Capture the cell that displays the provided text and extract its (X, Y) central coordinate. 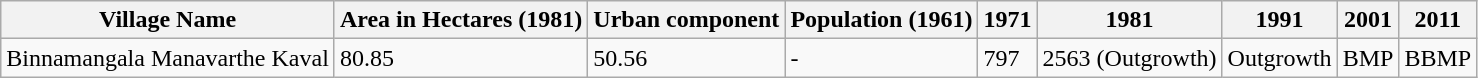
2011 (1438, 20)
Binnamangala Manavarthe Kaval (168, 58)
2001 (1368, 20)
Urban component (686, 20)
1981 (1130, 20)
BMP (1368, 58)
1991 (1280, 20)
- (882, 58)
2563 (Outgrowth) (1130, 58)
Village Name (168, 20)
Outgrowth (1280, 58)
Area in Hectares (1981) (460, 20)
Population (1961) (882, 20)
80.85 (460, 58)
1971 (1008, 20)
50.56 (686, 58)
797 (1008, 58)
BBMP (1438, 58)
